For the text-containing cell, return its midpoint in (x, y) coordinate format. 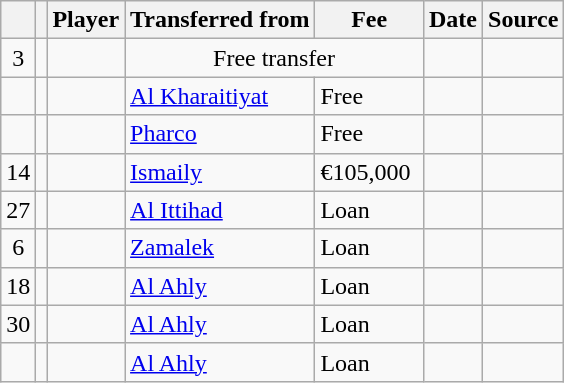
Al Ittihad (220, 210)
14 (18, 172)
Free transfer (274, 58)
Source (524, 20)
Pharco (220, 134)
3 (18, 58)
Transferred from (220, 20)
27 (18, 210)
Date (452, 20)
Fee (370, 20)
30 (18, 324)
Al Kharaitiyat (220, 96)
6 (18, 248)
Player (86, 20)
Zamalek (220, 248)
€105,000 (370, 172)
18 (18, 286)
Ismaily (220, 172)
